Capture the cell that displays the provided text and extract its [x, y] central coordinate. 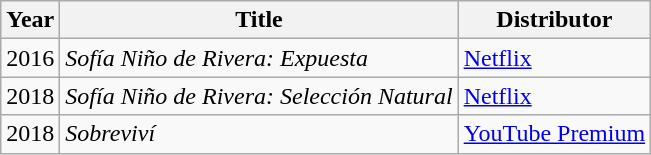
Sobreviví [259, 134]
YouTube Premium [554, 134]
Sofía Niño de Rivera: Expuesta [259, 58]
Title [259, 20]
Sofía Niño de Rivera: Selección Natural [259, 96]
2016 [30, 58]
Year [30, 20]
Distributor [554, 20]
